Detect which cell encompasses the target text, then output its (X, Y) center coordinate. 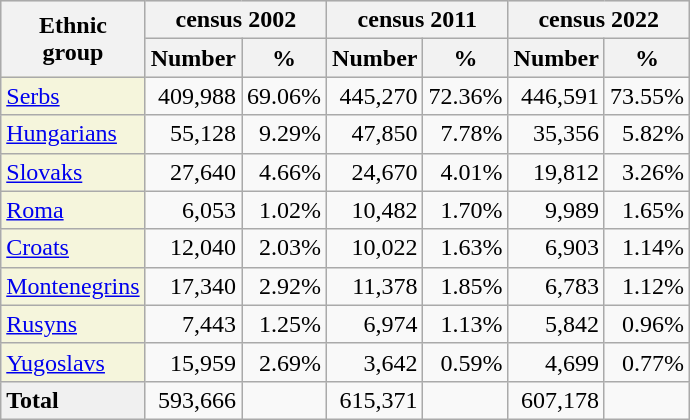
10,022 (375, 248)
6,974 (375, 324)
1.65% (646, 210)
55,128 (193, 134)
409,988 (193, 96)
7,443 (193, 324)
5,842 (556, 324)
Hungarians (73, 134)
35,356 (556, 134)
census 2002 (236, 20)
7.78% (466, 134)
69.06% (284, 96)
4,699 (556, 362)
1.14% (646, 248)
73.55% (646, 96)
Total (73, 400)
1.13% (466, 324)
4.66% (284, 172)
593,666 (193, 400)
445,270 (375, 96)
Montenegrins (73, 286)
11,378 (375, 286)
0.96% (646, 324)
Roma (73, 210)
Serbs (73, 96)
15,959 (193, 362)
Croats (73, 248)
3,642 (375, 362)
17,340 (193, 286)
0.59% (466, 362)
1.63% (466, 248)
2.69% (284, 362)
4.01% (466, 172)
6,903 (556, 248)
1.12% (646, 286)
446,591 (556, 96)
19,812 (556, 172)
census 2022 (598, 20)
2.03% (284, 248)
10,482 (375, 210)
2.92% (284, 286)
27,640 (193, 172)
9.29% (284, 134)
9,989 (556, 210)
Yugoslavs (73, 362)
census 2011 (418, 20)
47,850 (375, 134)
1.70% (466, 210)
12,040 (193, 248)
1.02% (284, 210)
72.36% (466, 96)
Rusyns (73, 324)
1.25% (284, 324)
0.77% (646, 362)
Slovaks (73, 172)
5.82% (646, 134)
Ethnicgroup (73, 39)
3.26% (646, 172)
607,178 (556, 400)
615,371 (375, 400)
24,670 (375, 172)
6,783 (556, 286)
6,053 (193, 210)
1.85% (466, 286)
